Detect which cell encompasses the target text, then output its [X, Y] center coordinate. 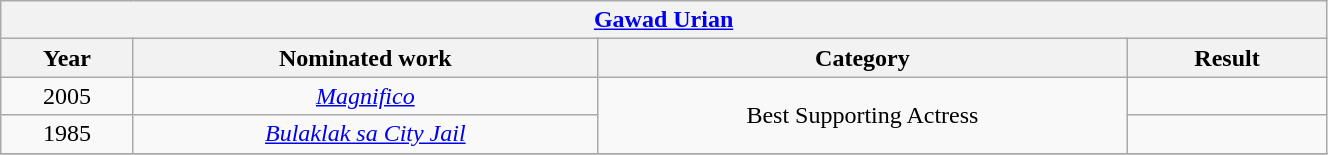
Magnifico [365, 96]
Nominated work [365, 58]
1985 [68, 134]
Year [68, 58]
Category [862, 58]
2005 [68, 96]
Bulaklak sa City Jail [365, 134]
Best Supporting Actress [862, 115]
Gawad Urian [664, 20]
Result [1228, 58]
